Find where the given text appears and provide that cell's center as [X, Y] coordinate. 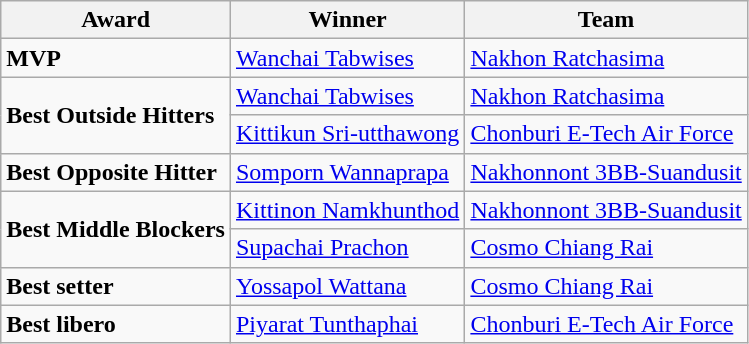
Best Outside Hitters [116, 115]
Winner [347, 20]
Kittinon Namkhunthod [347, 210]
Yossapol Wattana [347, 286]
Best Middle Blockers [116, 229]
MVP [116, 58]
Best Opposite Hitter [116, 172]
Best libero [116, 324]
Supachai Prachon [347, 248]
Team [606, 20]
Piyarat Tunthaphai [347, 324]
Kittikun Sri-utthawong [347, 134]
Award [116, 20]
Somporn Wannaprapa [347, 172]
Best setter [116, 286]
